Determine the [X, Y] coordinate at the center of the cell enclosing the given text.  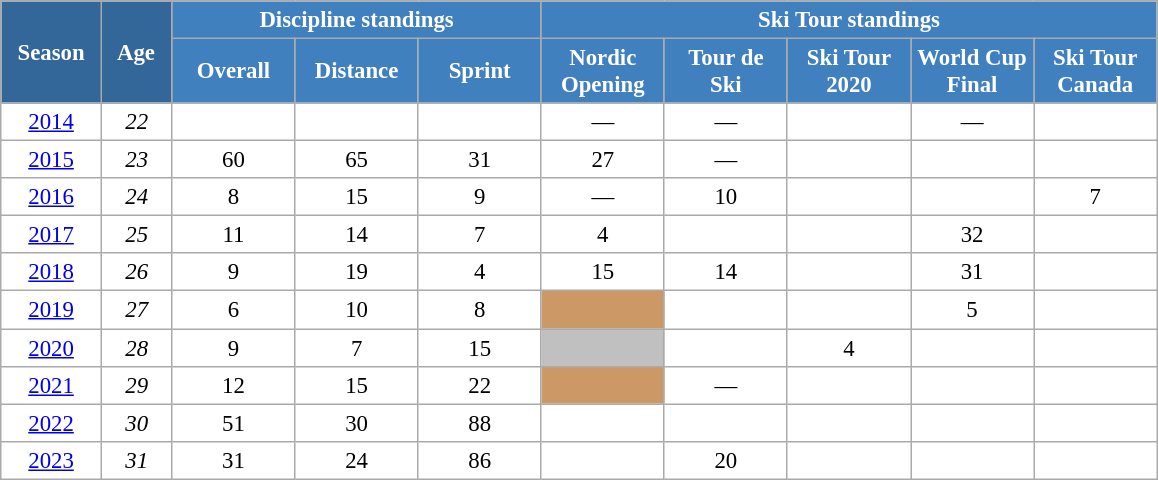
20 [726, 460]
2019 [52, 310]
6 [234, 310]
2023 [52, 460]
25 [136, 235]
29 [136, 385]
Ski TourCanada [1096, 72]
Overall [234, 72]
65 [356, 160]
2022 [52, 423]
32 [972, 235]
2020 [52, 348]
5 [972, 310]
60 [234, 160]
2015 [52, 160]
86 [480, 460]
28 [136, 348]
Discipline standings [356, 20]
12 [234, 385]
19 [356, 273]
Age [136, 52]
2018 [52, 273]
2016 [52, 197]
88 [480, 423]
World CupFinal [972, 72]
Ski Tour standings [848, 20]
26 [136, 273]
2014 [52, 122]
11 [234, 235]
Season [52, 52]
Distance [356, 72]
2021 [52, 385]
NordicOpening [602, 72]
51 [234, 423]
Ski Tour2020 [848, 72]
2017 [52, 235]
Sprint [480, 72]
23 [136, 160]
Tour deSki [726, 72]
